Capture the cell that displays the provided text and extract its (X, Y) central coordinate. 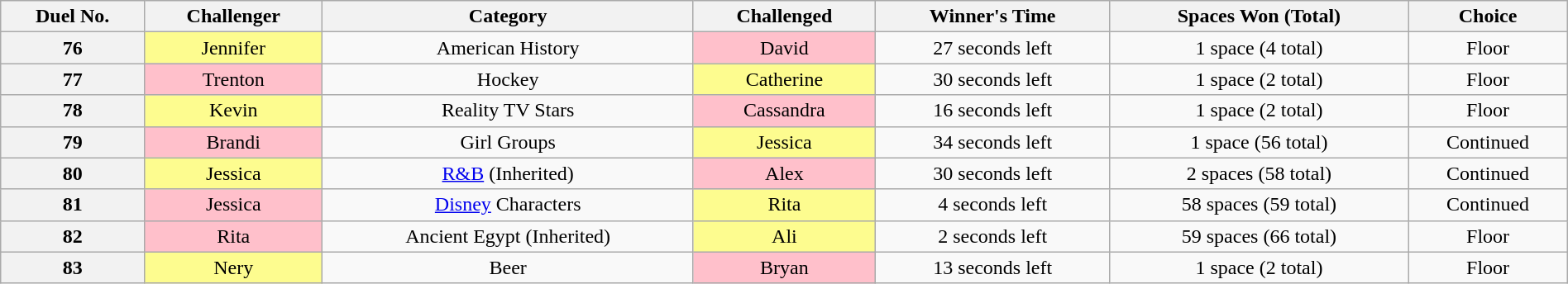
80 (73, 173)
34 seconds left (992, 142)
Alex (784, 173)
81 (73, 205)
Duel No. (73, 17)
Winner's Time (992, 17)
David (784, 48)
1 space (56 total) (1259, 142)
Hockey (508, 79)
4 seconds left (992, 205)
Catherine (784, 79)
Challenged (784, 17)
Choice (1488, 17)
Jennifer (233, 48)
R&B (Inherited) (508, 173)
2 seconds left (992, 236)
Cassandra (784, 111)
78 (73, 111)
Ali (784, 236)
79 (73, 142)
Disney Characters (508, 205)
16 seconds left (992, 111)
27 seconds left (992, 48)
77 (73, 79)
Girl Groups (508, 142)
Category (508, 17)
Ancient Egypt (Inherited) (508, 236)
58 spaces (59 total) (1259, 205)
Brandi (233, 142)
83 (73, 267)
82 (73, 236)
Nery (233, 267)
Beer (508, 267)
2 spaces (58 total) (1259, 173)
59 spaces (66 total) (1259, 236)
76 (73, 48)
American History (508, 48)
13 seconds left (992, 267)
Bryan (784, 267)
Trenton (233, 79)
Spaces Won (Total) (1259, 17)
1 space (4 total) (1259, 48)
Challenger (233, 17)
Kevin (233, 111)
Reality TV Stars (508, 111)
